Pinpoint the cell where the given text exists, returning its [X, Y] midpoint coordinate. 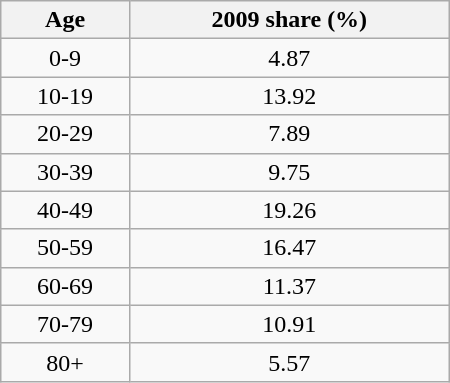
20-29 [66, 134]
9.75 [289, 172]
10-19 [66, 96]
5.57 [289, 362]
0-9 [66, 58]
50-59 [66, 248]
11.37 [289, 286]
70-79 [66, 324]
10.91 [289, 324]
60-69 [66, 286]
4.87 [289, 58]
19.26 [289, 210]
16.47 [289, 248]
80+ [66, 362]
30-39 [66, 172]
40-49 [66, 210]
7.89 [289, 134]
2009 share (%) [289, 20]
13.92 [289, 96]
Age [66, 20]
